Output the [x, y] coordinate of the center of the cell containing the given text.  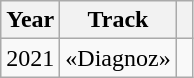
«Diagnoz» [118, 58]
2021 [30, 58]
Year [30, 20]
Track [118, 20]
